Return the (x, y) coordinate for the center point of the cell that contains the specified text.  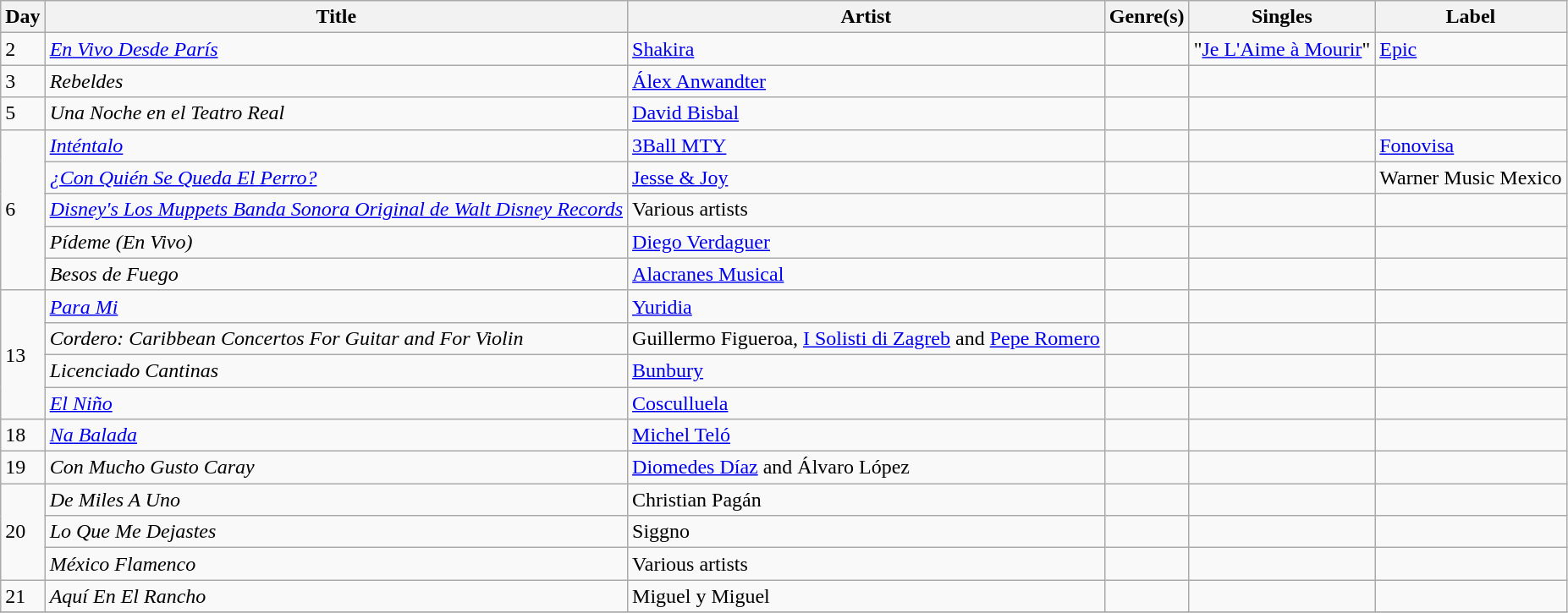
Besos de Fuego (336, 274)
Bunbury (867, 370)
18 (23, 435)
Jesse & Joy (867, 178)
El Niño (336, 403)
Rebeldes (336, 81)
Aquí En El Rancho (336, 596)
Christian Pagán (867, 500)
13 (23, 354)
Yuridia (867, 306)
Siggno (867, 532)
Warner Music Mexico (1471, 178)
21 (23, 596)
Guillermo Figueroa, I Solisti di Zagreb and Pepe Romero (867, 338)
Inténtalo (336, 145)
Shakira (867, 49)
Diego Verdaguer (867, 242)
Para Mi (336, 306)
En Vivo Desde París (336, 49)
Disney's Los Muppets Banda Sonora Original de Walt Disney Records (336, 210)
"Je L'Aime à Mourir" (1282, 49)
2 (23, 49)
México Flamenco (336, 564)
Title (336, 17)
20 (23, 532)
Epic (1471, 49)
Alacranes Musical (867, 274)
Singles (1282, 17)
Genre(s) (1147, 17)
Miguel y Miguel (867, 596)
19 (23, 468)
Artist (867, 17)
Cordero: Caribbean Concertos For Guitar and For Violin (336, 338)
De Miles A Uno (336, 500)
¿Con Quién Se Queda El Perro? (336, 178)
Day (23, 17)
3Ball MTY (867, 145)
Álex Anwandter (867, 81)
David Bisbal (867, 113)
Una Noche en el Teatro Real (336, 113)
Lo Que Me Dejastes (336, 532)
Na Balada (336, 435)
Michel Teló (867, 435)
Diomedes Díaz and Álvaro López (867, 468)
Label (1471, 17)
5 (23, 113)
Con Mucho Gusto Caray (336, 468)
Licenciado Cantinas (336, 370)
Fonovisa (1471, 145)
Pídeme (En Vivo) (336, 242)
Cosculluela (867, 403)
3 (23, 81)
6 (23, 210)
